For the text-containing cell, return its midpoint in (X, Y) coordinate format. 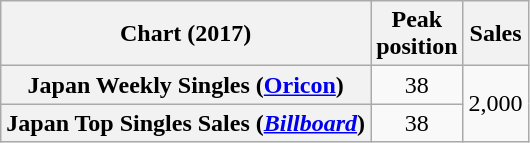
2,000 (496, 104)
Sales (496, 34)
Japan Top Singles Sales (Billboard) (186, 123)
Japan Weekly Singles (Oricon) (186, 85)
Peakposition (417, 34)
Chart (2017) (186, 34)
